Locate the cell with the specified text and output its (x, y) center coordinate. 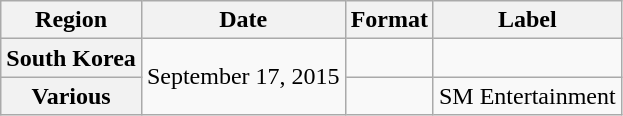
Format (389, 20)
South Korea (72, 58)
Label (527, 20)
September 17, 2015 (243, 77)
Various (72, 96)
Date (243, 20)
Region (72, 20)
SM Entertainment (527, 96)
